Extract the [x, y] coordinate from the center of the cell holding the provided text.  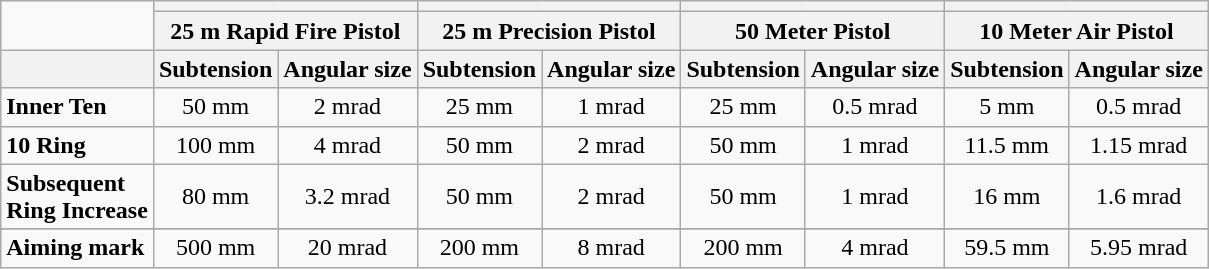
16 mm [1007, 196]
5 mm [1007, 107]
100 mm [215, 145]
Subsequent Ring Increase [78, 196]
10 Meter Air Pistol [1077, 31]
3.2 mrad [348, 196]
25 m Precision Pistol [549, 31]
10 Ring [78, 145]
25 m Rapid Fire Pistol [285, 31]
20 mrad [348, 248]
1.6 mrad [1138, 196]
1.15 mrad [1138, 145]
50 Meter Pistol [813, 31]
Aiming mark [78, 248]
11.5 mm [1007, 145]
5.95 mrad [1138, 248]
Inner Ten [78, 107]
500 mm [215, 248]
80 mm [215, 196]
8 mrad [612, 248]
59.5 mm [1007, 248]
